Scan for the cell matching the given text and deliver its [X, Y] coordinate at center. 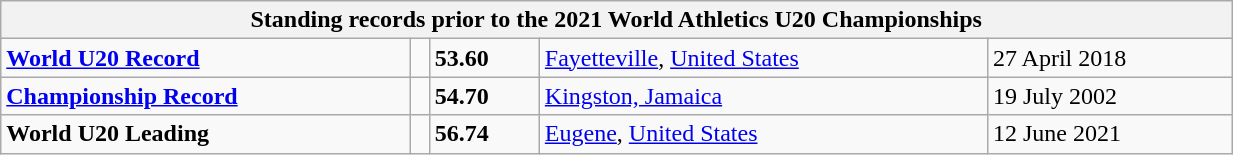
56.74 [484, 134]
54.70 [484, 96]
World U20 Leading [206, 134]
53.60 [484, 58]
27 April 2018 [1109, 58]
Kingston, Jamaica [763, 96]
12 June 2021 [1109, 134]
Fayetteville, United States [763, 58]
Standing records prior to the 2021 World Athletics U20 Championships [616, 20]
19 July 2002 [1109, 96]
World U20 Record [206, 58]
Eugene, United States [763, 134]
Championship Record [206, 96]
